Pinpoint the cell where the given text exists, returning its [x, y] midpoint coordinate. 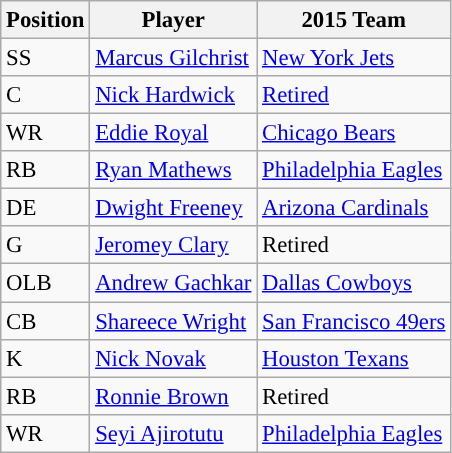
Player [174, 20]
Jeromey Clary [174, 245]
New York Jets [354, 58]
Ryan Mathews [174, 170]
OLB [46, 283]
G [46, 245]
Dallas Cowboys [354, 283]
Dwight Freeney [174, 208]
San Francisco 49ers [354, 321]
Eddie Royal [174, 133]
K [46, 358]
C [46, 95]
SS [46, 58]
Position [46, 20]
Houston Texans [354, 358]
Nick Hardwick [174, 95]
Andrew Gachkar [174, 283]
Shareece Wright [174, 321]
Ronnie Brown [174, 396]
Seyi Ajirotutu [174, 433]
DE [46, 208]
Nick Novak [174, 358]
Arizona Cardinals [354, 208]
CB [46, 321]
Chicago Bears [354, 133]
Marcus Gilchrist [174, 58]
2015 Team [354, 20]
